Search for the cell housing the specified text and yield its [x, y] center coordinate. 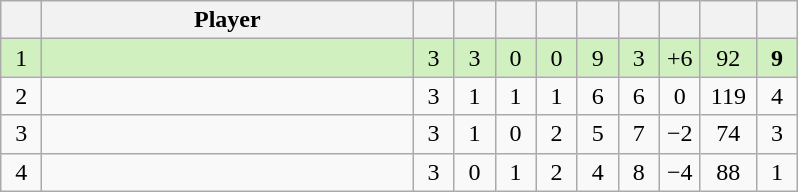
7 [638, 134]
92 [728, 58]
−2 [680, 134]
+6 [680, 58]
8 [638, 172]
−4 [680, 172]
74 [728, 134]
Player [228, 20]
5 [598, 134]
88 [728, 172]
119 [728, 96]
